Capture the cell that displays the provided text and extract its [X, Y] central coordinate. 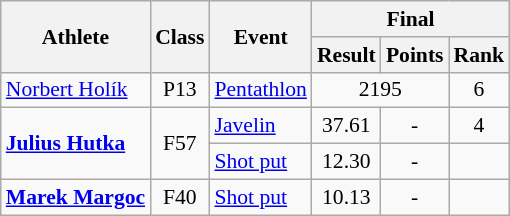
Javelin [260, 126]
Points [415, 55]
Pentathlon [260, 90]
Rank [480, 55]
F57 [180, 144]
Marek Margoc [76, 197]
Class [180, 36]
6 [480, 90]
Athlete [76, 36]
12.30 [346, 162]
Event [260, 36]
Final [410, 19]
F40 [180, 197]
Norbert Holík [76, 90]
37.61 [346, 126]
4 [480, 126]
Result [346, 55]
10.13 [346, 197]
2195 [380, 90]
P13 [180, 90]
Julius Hutka [76, 144]
